Extract the [X, Y] coordinate from the center of the cell holding the provided text.  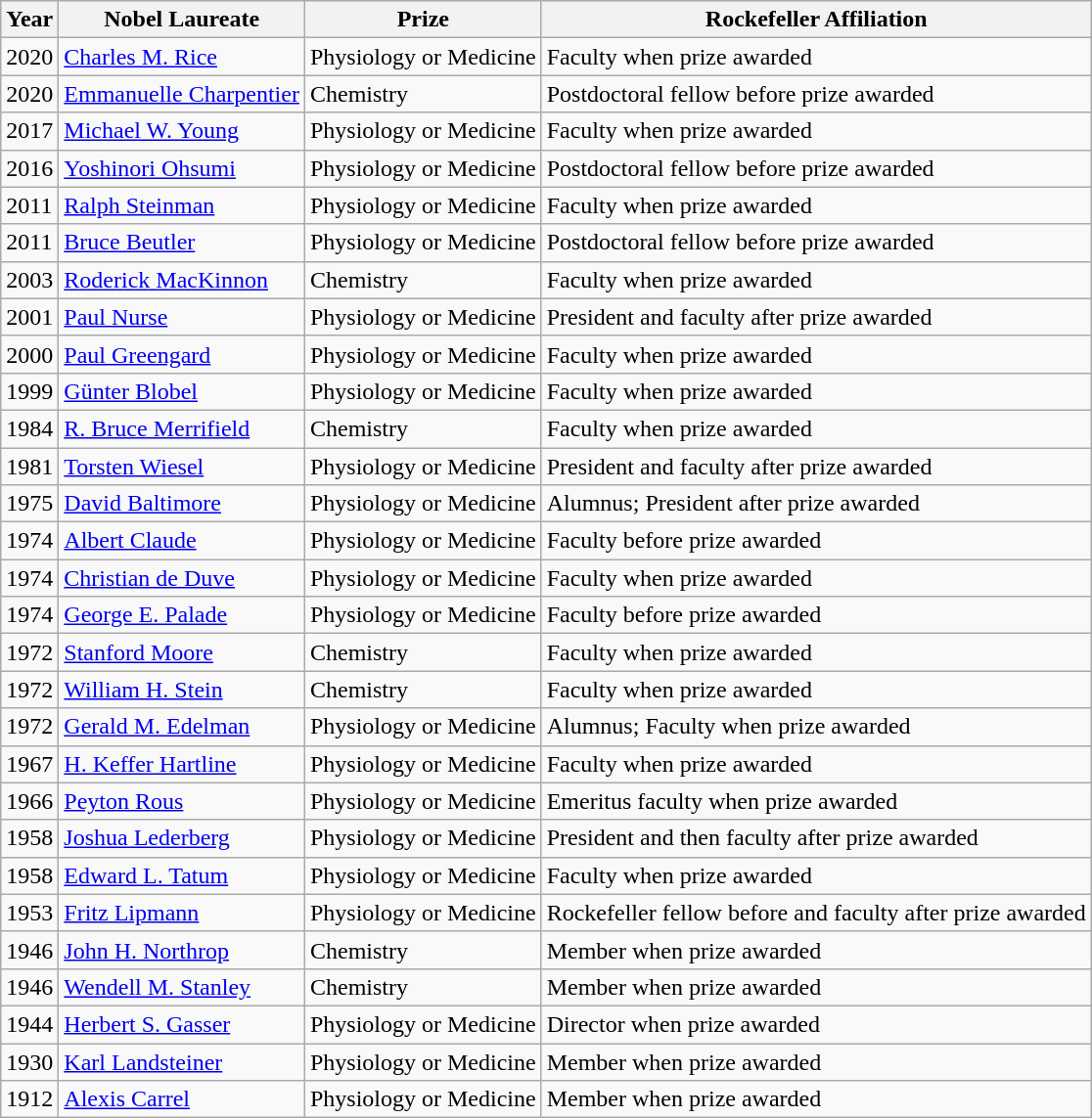
Günter Blobel [182, 391]
Albert Claude [182, 541]
H. Keffer Hartline [182, 764]
Gerald M. Edelman [182, 727]
Peyton Rous [182, 801]
1999 [29, 391]
2003 [29, 280]
Karl Landsteiner [182, 1061]
Year [29, 20]
1975 [29, 504]
Torsten Wiesel [182, 467]
Edward L. Tatum [182, 875]
Fritz Lipmann [182, 913]
Michael W. Young [182, 131]
1967 [29, 764]
President and then faculty after prize awarded [816, 838]
Alexis Carrel [182, 1099]
1984 [29, 428]
1966 [29, 801]
1953 [29, 913]
2001 [29, 317]
Alumnus; President after prize awarded [816, 504]
Director when prize awarded [816, 1024]
2017 [29, 131]
Nobel Laureate [182, 20]
Yoshinori Ohsumi [182, 168]
Rockefeller fellow before and faculty after prize awarded [816, 913]
Wendell M. Stanley [182, 987]
Roderick MacKinnon [182, 280]
Emeritus faculty when prize awarded [816, 801]
John H. Northrop [182, 950]
Paul Greengard [182, 354]
1930 [29, 1061]
William H. Stein [182, 690]
Herbert S. Gasser [182, 1024]
Ralph Steinman [182, 205]
1981 [29, 467]
Charles M. Rice [182, 57]
Alumnus; Faculty when prize awarded [816, 727]
Christian de Duve [182, 578]
Bruce Beutler [182, 243]
Joshua Lederberg [182, 838]
Paul Nurse [182, 317]
2000 [29, 354]
1912 [29, 1099]
George E. Palade [182, 615]
2016 [29, 168]
Rockefeller Affiliation [816, 20]
R. Bruce Merrifield [182, 428]
Emmanuelle Charpentier [182, 94]
1944 [29, 1024]
David Baltimore [182, 504]
Stanford Moore [182, 652]
Prize [423, 20]
